Find where the given text appears and provide that cell's center as (X, Y) coordinate. 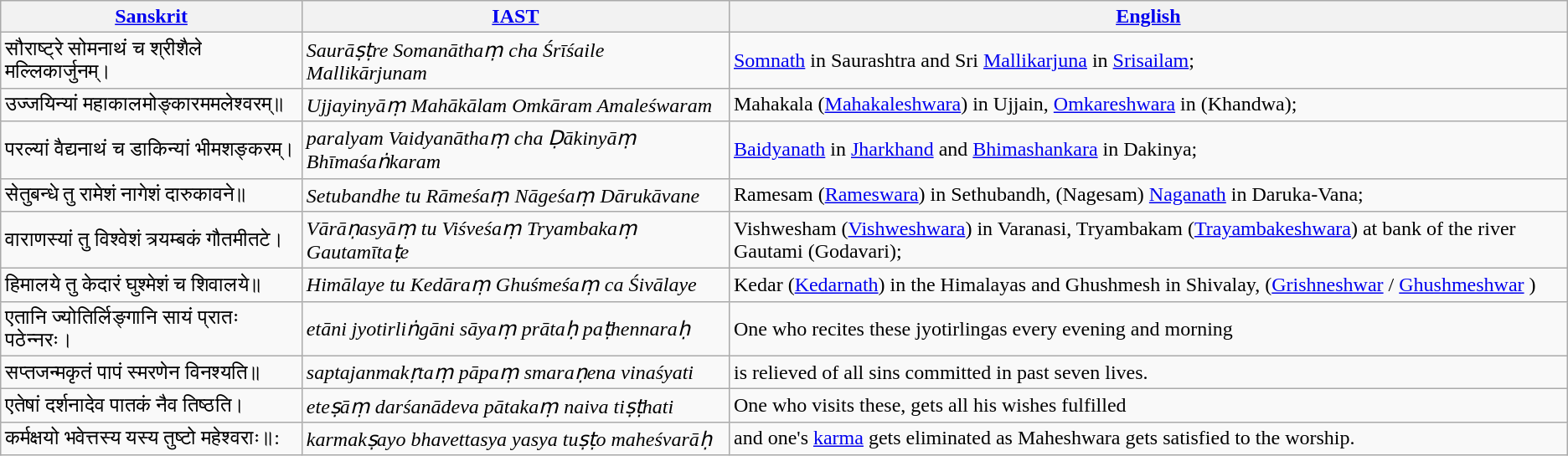
is relieved of all sins committed in past seven lives. (1148, 372)
Somnath in Saurashtra and Sri Mallikarjuna in Srisailam; (1148, 60)
English (1148, 17)
Himālaye tu Kedāraṃ Ghuśmeśaṃ ca Śivālaye (515, 285)
वाराणस्यां तु विश्वेशं त्र्यम्बकं गौतमीतटे। (152, 240)
One who visits these, gets all his wishes fulfilled (1148, 406)
and one's karma gets eliminated as Maheshwara gets satisfied to the worship. (1148, 438)
paralyam Vaidyanāthaṃ cha Ḍākinyāṃ Bhīmaśaṅkaram (515, 150)
परल्यां वैद्यनाथं च डाकिन्यां भीमशङ्करम्। (152, 150)
Saurāṣṭre Somanāthaṃ cha Śrīśaile Mallikārjunam (515, 60)
Vārāṇasyāṃ tu Viśveśaṃ Tryambakaṃ Gautamītaṭe (515, 240)
सेतुबन्धे तु रामेशं नागेशं दारुकावने॥ (152, 195)
Sanskrit (152, 17)
Ujjayinyāṃ Mahākālam Omkāram Amaleśwaram (515, 105)
karmakṣayo bhavettasya yasya tuṣṭo maheśvarāḥ (515, 438)
Setubandhe tu Rāmeśaṃ Nāgeśaṃ Dārukāvane (515, 195)
Ramesam (Rameswara) in Sethubandh, (Nagesam) Naganath in Daruka-Vana; (1148, 195)
सप्तजन्मकृतं पापं स्मरणेन विनश्यति॥ (152, 372)
हिमालये तु केदारं घुश्मेशं च शिवालये॥ (152, 285)
Kedar (Kedarnath) in the Himalayas and Ghushmesh in Shivalay, (Grishneshwar / Ghushmeshwar ) (1148, 285)
Baidyanath in Jharkhand and Bhimashankara in Dakinya; (1148, 150)
etāni jyotirliṅgāni sāyaṃ prātaḥ paṭhennaraḥ (515, 328)
IAST (515, 17)
एतानि ज्योतिर्लिङ्गानि सायं प्रातः पठेन्नरः। (152, 328)
Vishwesham (Vishweshwara) in Varanasi, Tryambakam (Trayambakeshwara) at bank of the river Gautami (Godavari); (1148, 240)
एतेषां दर्शनादेव पातकं नैव तिष्ठति। (152, 406)
eteṣāṃ darśanādeva pātakaṃ naiva tiṣṭhati (515, 406)
One who recites these jyotirlingas every evening and morning (1148, 328)
उज्जयिन्यां महाकालमोङ्कारममलेश्वरम्॥ (152, 105)
कर्मक्षयो भवेत्तस्य यस्य तुष्टो महेश्वराः॥: (152, 438)
सौराष्ट्रे सोमनाथं च श्रीशैले मल्लिकार्जुनम्। (152, 60)
Mahakala (Mahakaleshwara) in Ujjain, Omkareshwara in (Khandwa); (1148, 105)
saptajanmakṛtaṃ pāpaṃ smaraṇena vinaśyati (515, 372)
